Output the (x, y) coordinate of the center of the cell containing the given text.  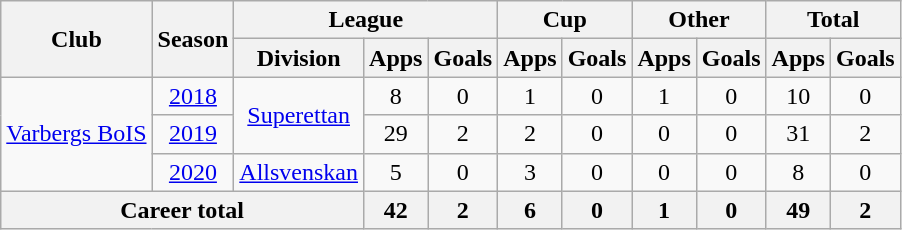
Total (833, 20)
Career total (182, 210)
Superettan (299, 115)
31 (798, 134)
Allsvenskan (299, 172)
2018 (193, 96)
Club (76, 39)
Season (193, 39)
6 (530, 210)
2019 (193, 134)
29 (396, 134)
Other (699, 20)
5 (396, 172)
Varbergs BoIS (76, 134)
3 (530, 172)
2020 (193, 172)
Cup (565, 20)
League (366, 20)
42 (396, 210)
10 (798, 96)
49 (798, 210)
Division (299, 58)
